Return [X, Y] of the center of cell containing provided text 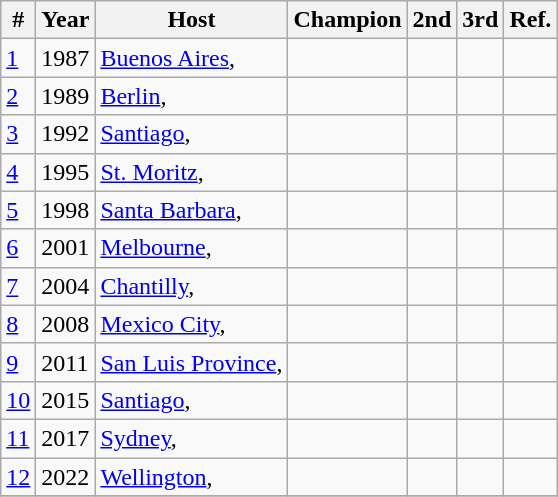
Sydney, [192, 438]
Santa Barbara, [192, 210]
1989 [66, 96]
4 [18, 172]
3 [18, 134]
San Luis Province, [192, 362]
2 [18, 96]
2017 [66, 438]
2011 [66, 362]
2008 [66, 324]
1995 [66, 172]
1 [18, 58]
6 [18, 248]
Melbourne, [192, 248]
9 [18, 362]
St. Moritz, [192, 172]
2001 [66, 248]
1992 [66, 134]
2004 [66, 286]
Champion [348, 20]
Chantilly, [192, 286]
12 [18, 477]
2nd [432, 20]
Wellington, [192, 477]
# [18, 20]
11 [18, 438]
5 [18, 210]
Mexico City, [192, 324]
8 [18, 324]
Buenos Aires, [192, 58]
1987 [66, 58]
2022 [66, 477]
Ref. [530, 20]
Year [66, 20]
2015 [66, 400]
7 [18, 286]
Berlin, [192, 96]
10 [18, 400]
Host [192, 20]
3rd [480, 20]
1998 [66, 210]
